Detect which cell encompasses the target text, then output its (X, Y) center coordinate. 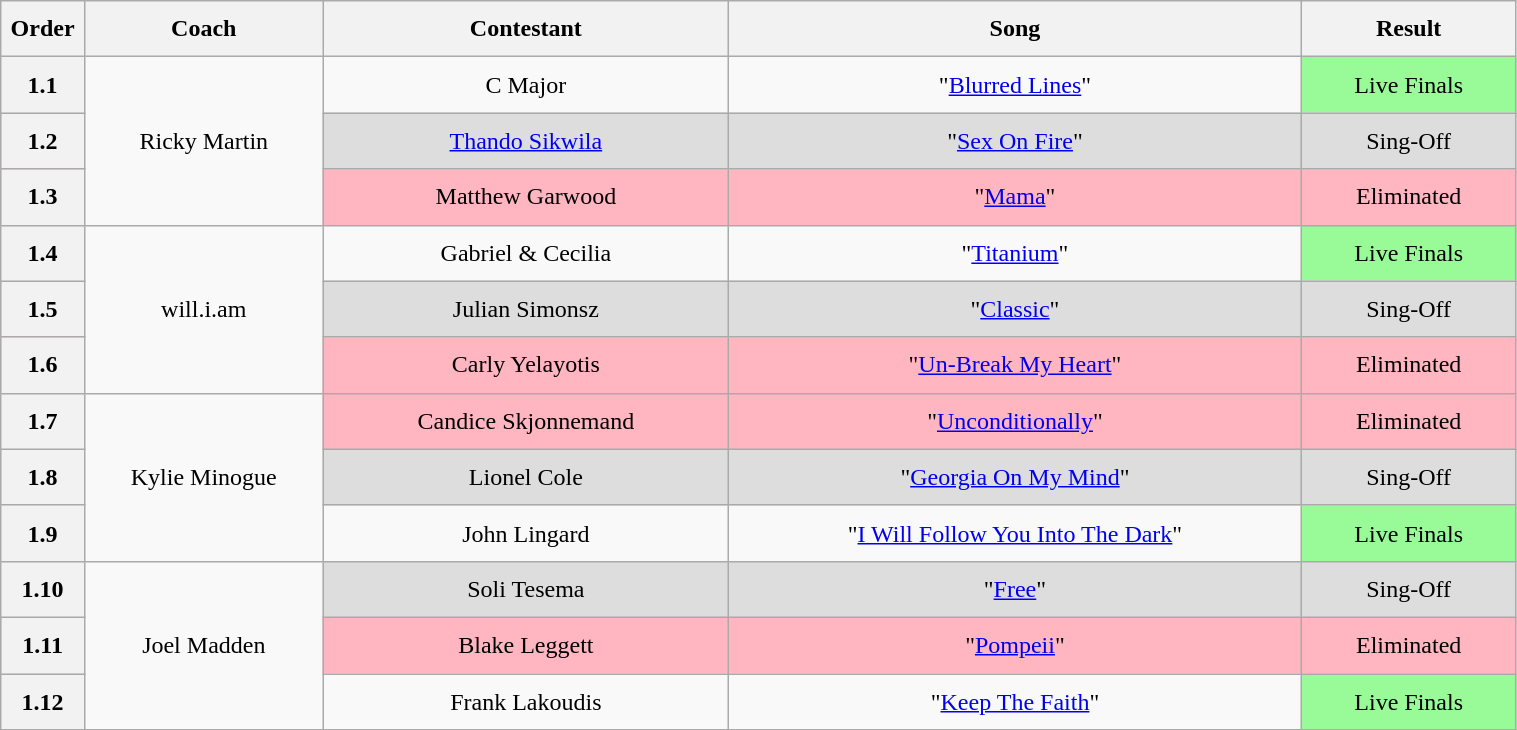
"Sex On Fire" (1016, 141)
Julian Simonsz (526, 309)
Order (43, 29)
will.i.am (204, 309)
John Lingard (526, 533)
Song (1016, 29)
Thando Sikwila (526, 141)
1.11 (43, 645)
"Pompeii" (1016, 645)
1.2 (43, 141)
1.12 (43, 702)
Candice Skjonnemand (526, 421)
Lionel Cole (526, 477)
1.9 (43, 533)
Soli Tesema (526, 589)
Matthew Garwood (526, 197)
1.6 (43, 365)
C Major (526, 85)
Carly Yelayotis (526, 365)
Kylie Minogue (204, 477)
Result (1408, 29)
1.1 (43, 85)
1.4 (43, 253)
"Classic" (1016, 309)
Coach (204, 29)
1.8 (43, 477)
1.3 (43, 197)
Ricky Martin (204, 141)
"Keep The Faith" (1016, 702)
"Unconditionally" (1016, 421)
"Free" (1016, 589)
"I Will Follow You Into The Dark" (1016, 533)
"Blurred Lines" (1016, 85)
"Un-Break My Heart" (1016, 365)
"Titanium" (1016, 253)
Contestant (526, 29)
Gabriel & Cecilia (526, 253)
1.5 (43, 309)
"Georgia On My Mind" (1016, 477)
Blake Leggett (526, 645)
"Mama" (1016, 197)
1.10 (43, 589)
Frank Lakoudis (526, 702)
1.7 (43, 421)
Joel Madden (204, 645)
